Determine the [x, y] coordinate at the center of the cell enclosing the given text.  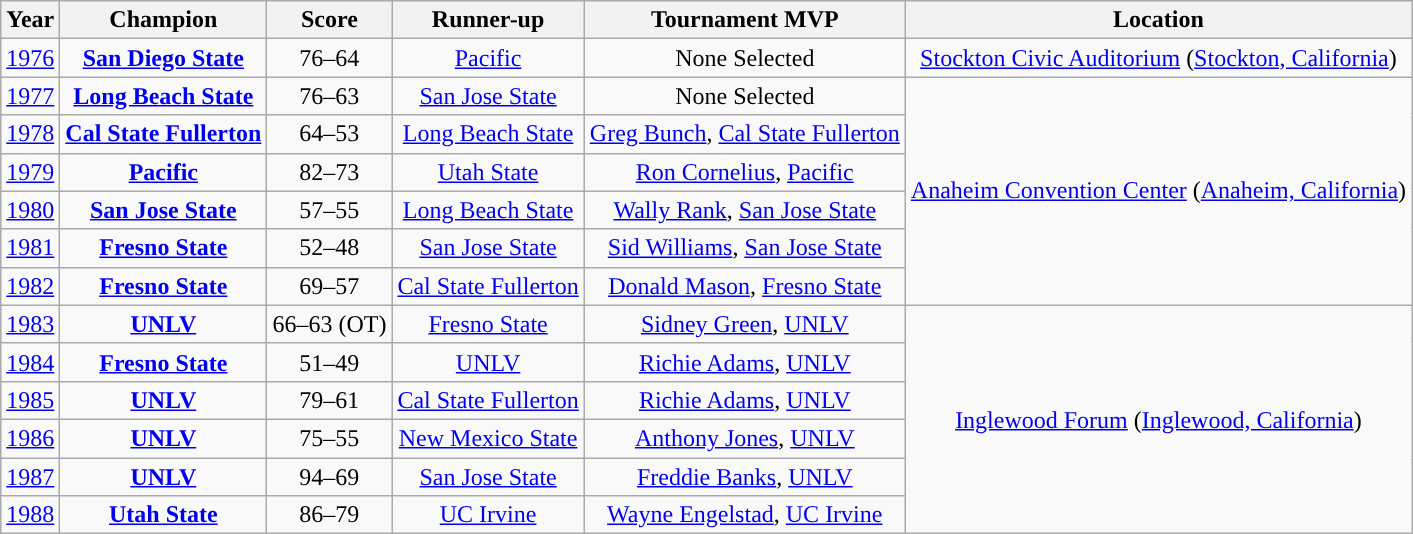
82–73 [330, 172]
52–48 [330, 248]
1979 [30, 172]
Wally Rank, San Jose State [744, 210]
1977 [30, 96]
Location [1158, 20]
66–63 (OT) [330, 324]
Runner-up [488, 20]
1976 [30, 58]
Freddie Banks, UNLV [744, 477]
Greg Bunch, Cal State Fullerton [744, 134]
Champion [164, 20]
Stockton Civic Auditorium (Stockton, California) [1158, 58]
51–49 [330, 362]
1984 [30, 362]
Wayne Engelstad, UC Irvine [744, 515]
1981 [30, 248]
76–64 [330, 58]
Tournament MVP [744, 20]
New Mexico State [488, 438]
76–63 [330, 96]
1988 [30, 515]
Sid Williams, San Jose State [744, 248]
Anaheim Convention Center (Anaheim, California) [1158, 191]
1983 [30, 324]
Inglewood Forum (Inglewood, California) [1158, 419]
79–61 [330, 400]
1978 [30, 134]
Donald Mason, Fresno State [744, 286]
Sidney Green, UNLV [744, 324]
Year [30, 20]
75–55 [330, 438]
San Diego State [164, 58]
1986 [30, 438]
Score [330, 20]
86–79 [330, 515]
1987 [30, 477]
69–57 [330, 286]
1980 [30, 210]
64–53 [330, 134]
1985 [30, 400]
1982 [30, 286]
94–69 [330, 477]
UC Irvine [488, 515]
Ron Cornelius, Pacific [744, 172]
57–55 [330, 210]
Anthony Jones, UNLV [744, 438]
